Extract the [x, y] coordinate from the center of the cell holding the provided text.  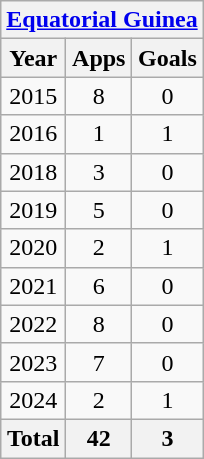
Apps [99, 58]
Total [34, 438]
2016 [34, 134]
42 [99, 438]
2018 [34, 172]
Equatorial Guinea [102, 20]
5 [99, 210]
2019 [34, 210]
6 [99, 286]
2023 [34, 362]
Goals [168, 58]
Year [34, 58]
2024 [34, 400]
2020 [34, 248]
7 [99, 362]
2021 [34, 286]
2015 [34, 96]
2022 [34, 324]
